Scan for the cell matching the given text and deliver its [x, y] coordinate at center. 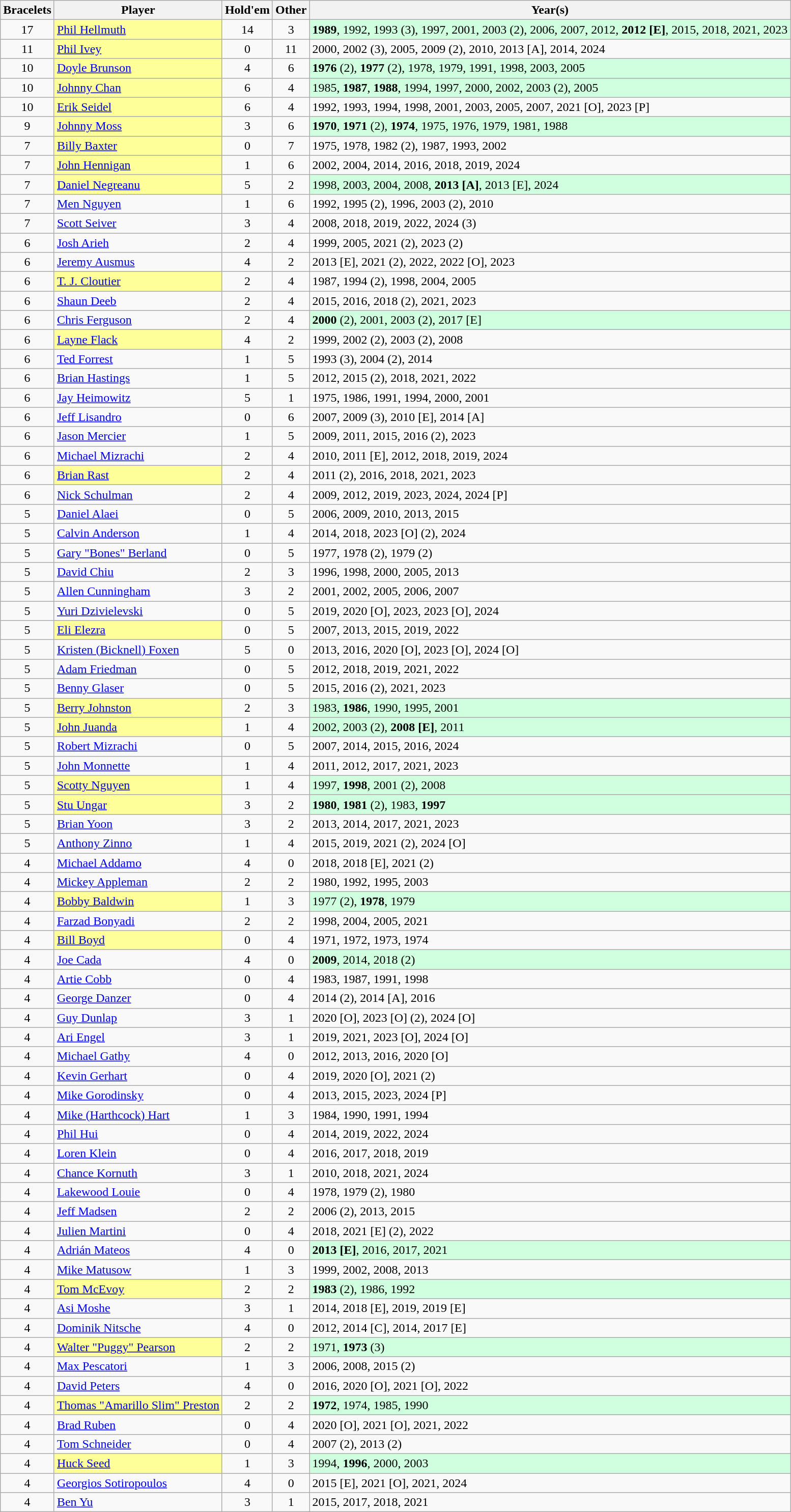
2013, 2014, 2017, 2021, 2023 [550, 824]
2009, 2014, 2018 (2) [550, 960]
Huck Seed [138, 1463]
1977, 1978 (2), 1979 (2) [550, 552]
Jeremy Ausmus [138, 262]
Allen Cunningham [138, 592]
Daniel Negreanu [138, 184]
1980, 1992, 1995, 2003 [550, 882]
Walter "Puggy" Pearson [138, 1347]
1977 (2), 1978, 1979 [550, 902]
David Peters [138, 1386]
1996, 1998, 2000, 2005, 2013 [550, 572]
Stu Ungar [138, 804]
Phil Hui [138, 1134]
Billy Baxter [138, 146]
2000 (2), 2001, 2003 (2), 2017 [E] [550, 320]
Georgios Sotiropoulos [138, 1483]
Phil Ivey [138, 49]
2008, 2018, 2019, 2022, 2024 (3) [550, 223]
Gary "Bones" Berland [138, 552]
Jeff Lisandro [138, 417]
2000, 2002 (3), 2005, 2009 (2), 2010, 2013 [A], 2014, 2024 [550, 49]
Player [138, 10]
2007 (2), 2013 (2) [550, 1444]
2002, 2003 (2), 2008 [E], 2011 [550, 727]
Johnny Chan [138, 88]
1992, 1993, 1994, 1998, 2001, 2003, 2005, 2007, 2021 [O], 2023 [P] [550, 107]
1971, 1972, 1973, 1974 [550, 940]
1984, 1990, 1991, 1994 [550, 1114]
Brad Ruben [138, 1424]
Joe Cada [138, 960]
Bill Boyd [138, 940]
1978, 1979 (2), 1980 [550, 1192]
2010, 2011 [E], 2012, 2018, 2019, 2024 [550, 456]
1999, 2005, 2021 (2), 2023 (2) [550, 243]
2014 (2), 2014 [A], 2016 [550, 998]
Yuri Dzivielevski [138, 611]
2006, 2009, 2010, 2013, 2015 [550, 514]
Jeff Madsen [138, 1212]
Daniel Alaei [138, 514]
Phil Hellmuth [138, 30]
1975, 1986, 1991, 1994, 2000, 2001 [550, 398]
Michael Mizrachi [138, 456]
1992, 1995 (2), 1996, 2003 (2), 2010 [550, 204]
Julien Martini [138, 1231]
Artie Cobb [138, 979]
Other [291, 10]
2019, 2020 [O], 2021 (2) [550, 1076]
Josh Arieh [138, 243]
2006 (2), 2013, 2015 [550, 1212]
Ted Forrest [138, 359]
2015, 2019, 2021 (2), 2024 [O] [550, 843]
2013 [E], 2016, 2017, 2021 [550, 1250]
Layne Flack [138, 340]
2014, 2018, 2023 [O] (2), 2024 [550, 533]
2012, 2014 [C], 2014, 2017 [E] [550, 1328]
2007, 2014, 2015, 2016, 2024 [550, 746]
2011 (2), 2016, 2018, 2021, 2023 [550, 475]
Nick Schulman [138, 494]
Tom Schneider [138, 1444]
2007, 2013, 2015, 2019, 2022 [550, 630]
John Monnette [138, 766]
Mike Matusow [138, 1270]
2013 [E], 2021 (2), 2022, 2022 [O], 2023 [550, 262]
1998, 2004, 2005, 2021 [550, 921]
Farzad Bonyadi [138, 921]
2011, 2012, 2017, 2021, 2023 [550, 766]
1997, 1998, 2001 (2), 2008 [550, 785]
2015, 2016 (2), 2021, 2023 [550, 688]
Michael Gathy [138, 1056]
Bracelets [27, 10]
2014, 2018 [E], 2019, 2019 [E] [550, 1308]
Mike Gorodinsky [138, 1095]
2001, 2002, 2005, 2006, 2007 [550, 592]
Men Nguyen [138, 204]
2013, 2015, 2023, 2024 [P] [550, 1095]
1983, 1986, 1990, 1995, 2001 [550, 708]
George Danzer [138, 998]
Guy Dunlap [138, 1018]
Dominik Nitsche [138, 1328]
Tom McEvoy [138, 1289]
Brian Hastings [138, 378]
1972, 1974, 1985, 1990 [550, 1405]
Ari Engel [138, 1037]
1987, 1994 (2), 1998, 2004, 2005 [550, 282]
Adrián Mateos [138, 1250]
1983, 1987, 1991, 1998 [550, 979]
1983 (2), 1986, 1992 [550, 1289]
David Chiu [138, 572]
Scott Seiver [138, 223]
Jay Heimowitz [138, 398]
Asi Moshe [138, 1308]
Anthony Zinno [138, 843]
2019, 2021, 2023 [O], 2024 [O] [550, 1037]
Brian Yoon [138, 824]
2015 [E], 2021 [O], 2021, 2024 [550, 1483]
2015, 2016, 2018 (2), 2021, 2023 [550, 301]
Benny Glaser [138, 688]
2012, 2018, 2019, 2021, 2022 [550, 669]
2015, 2017, 2018, 2021 [550, 1502]
Doyle Brunson [138, 68]
1970, 1971 (2), 1974, 1975, 1976, 1979, 1981, 1988 [550, 126]
1989, 1992, 1993 (3), 1997, 2001, 2003 (2), 2006, 2007, 2012, 2012 [E], 2015, 2018, 2021, 2023 [550, 30]
2009, 2011, 2015, 2016 (2), 2023 [550, 436]
Mike (Harthcock) Hart [138, 1114]
Max Pescatori [138, 1366]
Berry Johnston [138, 708]
2016, 2017, 2018, 2019 [550, 1153]
Jason Mercier [138, 436]
T. J. Cloutier [138, 282]
Thomas "Amarillo Slim" Preston [138, 1405]
1999, 2002 (2), 2003 (2), 2008 [550, 340]
John Juanda [138, 727]
Kristen (Bicknell) Foxen [138, 650]
2020 [O], 2023 [O] (2), 2024 [O] [550, 1018]
2009, 2012, 2019, 2023, 2024, 2024 [P] [550, 494]
1985, 1987, 1988, 1994, 1997, 2000, 2002, 2003 (2), 2005 [550, 88]
1999, 2002, 2008, 2013 [550, 1270]
17 [27, 30]
2016, 2020 [O], 2021 [O], 2022 [550, 1386]
2020 [O], 2021 [O], 2021, 2022 [550, 1424]
2018, 2018 [E], 2021 (2) [550, 863]
2006, 2008, 2015 (2) [550, 1366]
Calvin Anderson [138, 533]
Robert Mizrachi [138, 746]
14 [247, 30]
Loren Klein [138, 1153]
Michael Addamo [138, 863]
Year(s) [550, 10]
1994, 1996, 2000, 2003 [550, 1463]
1971, 1973 (3) [550, 1347]
Chance Kornuth [138, 1172]
1998, 2003, 2004, 2008, 2013 [A], 2013 [E], 2024 [550, 184]
John Hennigan [138, 165]
2014, 2019, 2022, 2024 [550, 1134]
2019, 2020 [O], 2023, 2023 [O], 2024 [550, 611]
Shaun Deeb [138, 301]
Adam Friedman [138, 669]
Ben Yu [138, 1502]
1975, 1978, 1982 (2), 1987, 1993, 2002 [550, 146]
Hold'em [247, 10]
1976 (2), 1977 (2), 1978, 1979, 1991, 1998, 2003, 2005 [550, 68]
Lakewood Louie [138, 1192]
2012, 2015 (2), 2018, 2021, 2022 [550, 378]
Brian Rast [138, 475]
Chris Ferguson [138, 320]
Mickey Appleman [138, 882]
1980, 1981 (2), 1983, 1997 [550, 804]
2007, 2009 (3), 2010 [E], 2014 [A] [550, 417]
2013, 2016, 2020 [O], 2023 [O], 2024 [O] [550, 650]
Johnny Moss [138, 126]
2010, 2018, 2021, 2024 [550, 1172]
2002, 2004, 2014, 2016, 2018, 2019, 2024 [550, 165]
Erik Seidel [138, 107]
2018, 2021 [E] (2), 2022 [550, 1231]
2012, 2013, 2016, 2020 [O] [550, 1056]
Bobby Baldwin [138, 902]
9 [27, 126]
Scotty Nguyen [138, 785]
Eli Elezra [138, 630]
Kevin Gerhart [138, 1076]
1993 (3), 2004 (2), 2014 [550, 359]
